Identify which cell holds the provided text, then report its (x, y) central coordinate. 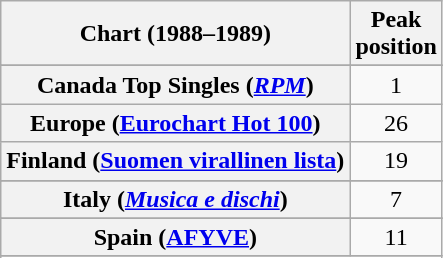
Chart (1988–1989) (176, 34)
1 (396, 85)
Spain (AFYVE) (176, 237)
Finland (Suomen virallinen lista) (176, 161)
19 (396, 161)
26 (396, 123)
Europe (Eurochart Hot 100) (176, 123)
Canada Top Singles (RPM) (176, 85)
11 (396, 237)
Italy (Musica e dischi) (176, 199)
7 (396, 199)
Peakposition (396, 34)
